Search for the cell housing the specified text and yield its (x, y) center coordinate. 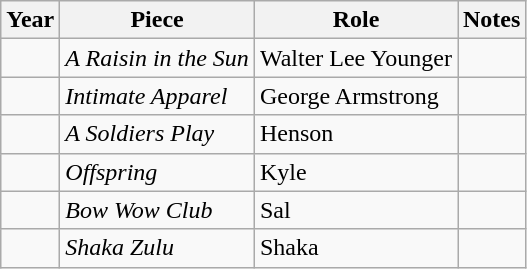
Offspring (158, 172)
Henson (356, 134)
A Raisin in the Sun (158, 58)
Shaka Zulu (158, 248)
Role (356, 20)
Sal (356, 210)
Notes (492, 20)
Walter Lee Younger (356, 58)
Bow Wow Club (158, 210)
George Armstrong (356, 96)
Shaka (356, 248)
Intimate Apparel (158, 96)
A Soldiers Play (158, 134)
Piece (158, 20)
Year (30, 20)
Kyle (356, 172)
